Capture the cell that displays the provided text and extract its [x, y] central coordinate. 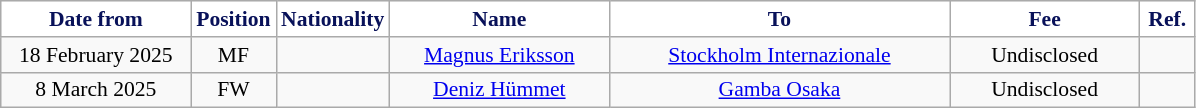
Fee [1045, 19]
Ref. [1168, 19]
Nationality [332, 19]
18 February 2025 [96, 55]
Gamba Osaka [779, 90]
To [779, 19]
Date from [96, 19]
Stockholm Internazionale [779, 55]
8 March 2025 [96, 90]
Magnus Eriksson [499, 55]
Position [234, 19]
Name [499, 19]
MF [234, 55]
Deniz Hümmet [499, 90]
FW [234, 90]
